Determine the (x, y) coordinate at the center of the cell enclosing the given text.  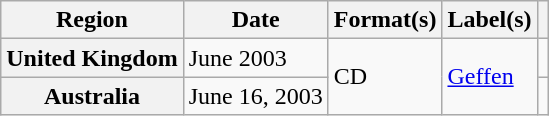
CD (385, 77)
United Kingdom (92, 58)
Region (92, 20)
June 2003 (256, 58)
June 16, 2003 (256, 96)
Geffen (490, 77)
Label(s) (490, 20)
Format(s) (385, 20)
Date (256, 20)
Australia (92, 96)
